Identify which cell holds the provided text, then report its (x, y) central coordinate. 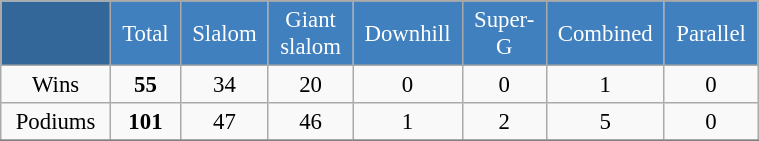
Downhill (408, 34)
20 (310, 85)
47 (224, 122)
Super-G (504, 34)
2 (504, 122)
Wins (56, 85)
5 (605, 122)
Slalom (224, 34)
34 (224, 85)
101 (145, 122)
Combined (605, 34)
Total (145, 34)
Parallel (710, 34)
Podiums (56, 122)
Giant slalom (310, 34)
46 (310, 122)
55 (145, 85)
